Locate the cell with the specified text and output its (x, y) center coordinate. 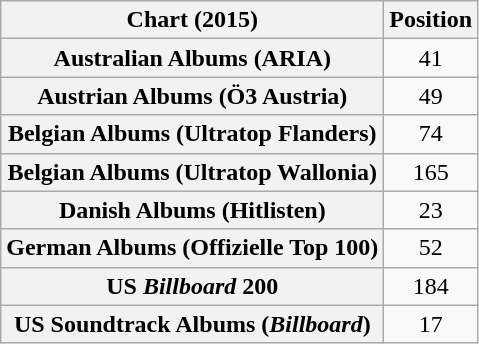
US Billboard 200 (192, 286)
Austrian Albums (Ö3 Austria) (192, 96)
Belgian Albums (Ultratop Flanders) (192, 134)
184 (431, 286)
41 (431, 58)
Position (431, 20)
49 (431, 96)
17 (431, 324)
US Soundtrack Albums (Billboard) (192, 324)
Chart (2015) (192, 20)
23 (431, 210)
Belgian Albums (Ultratop Wallonia) (192, 172)
German Albums (Offizielle Top 100) (192, 248)
52 (431, 248)
Australian Albums (ARIA) (192, 58)
Danish Albums (Hitlisten) (192, 210)
74 (431, 134)
165 (431, 172)
